Output the (X, Y) coordinate of the center of the cell containing the given text.  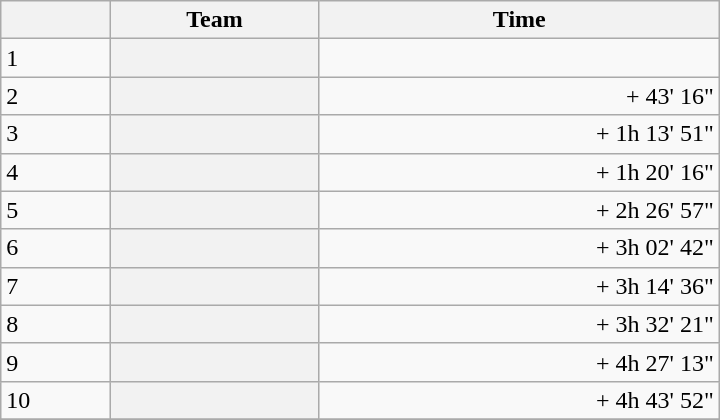
3 (56, 134)
2 (56, 96)
6 (56, 248)
9 (56, 362)
+ 4h 43' 52" (519, 400)
+ 2h 26' 57" (519, 210)
Team (215, 20)
+ 3h 32' 21" (519, 324)
10 (56, 400)
1 (56, 58)
+ 3h 02' 42" (519, 248)
7 (56, 286)
+ 4h 27' 13" (519, 362)
4 (56, 172)
+ 1h 20' 16" (519, 172)
5 (56, 210)
Time (519, 20)
+ 1h 13' 51" (519, 134)
+ 3h 14' 36" (519, 286)
8 (56, 324)
+ 43' 16" (519, 96)
